From the cell containing the given text, extract its center point as (X, Y) coordinate. 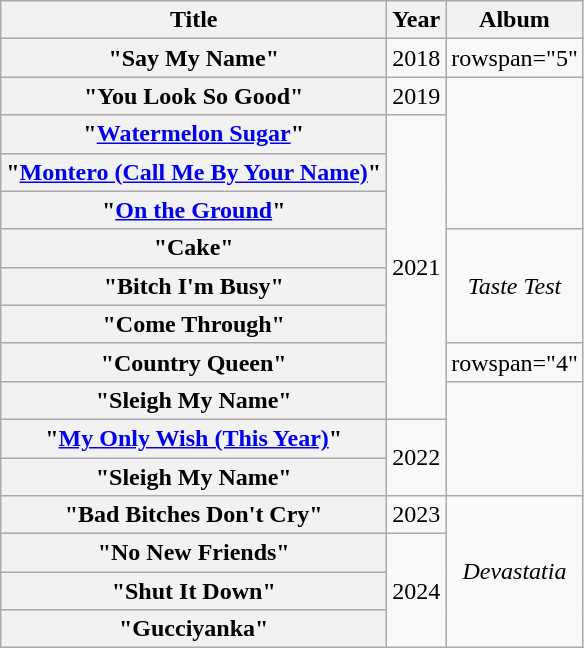
2018 (416, 58)
"On the Ground" (194, 210)
Year (416, 20)
"Say My Name" (194, 58)
"No New Friends" (194, 553)
"Shut It Down" (194, 591)
"Watermelon Sugar" (194, 134)
rowspan="4" (515, 362)
Album (515, 20)
2021 (416, 267)
Devastatia (515, 572)
Taste Test (515, 286)
"Come Through" (194, 324)
"You Look So Good" (194, 96)
"Bad Bitches Don't Cry" (194, 515)
"Country Queen" (194, 362)
2022 (416, 457)
2024 (416, 591)
2019 (416, 96)
"Cake" (194, 248)
Title (194, 20)
"Montero (Call Me By Your Name)" (194, 172)
2023 (416, 515)
rowspan="5" (515, 58)
"Bitch I'm Busy" (194, 286)
"Gucciyanka" (194, 629)
"My Only Wish (This Year)" (194, 438)
